Determine the (x, y) coordinate at the center of the cell enclosing the given text.  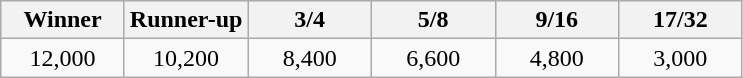
8,400 (310, 58)
6,600 (433, 58)
10,200 (186, 58)
9/16 (557, 20)
4,800 (557, 58)
3,000 (681, 58)
Winner (63, 20)
17/32 (681, 20)
Runner-up (186, 20)
5/8 (433, 20)
3/4 (310, 20)
12,000 (63, 58)
